From the cell containing the given text, extract its center point as (X, Y) coordinate. 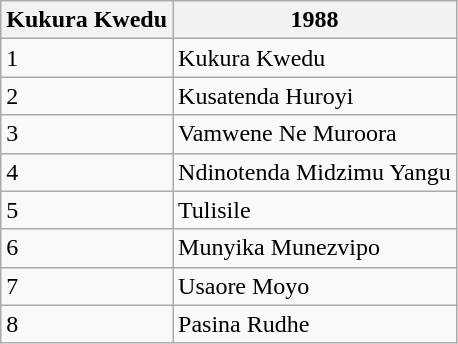
Usaore Moyo (315, 286)
6 (87, 248)
Kusatenda Huroyi (315, 96)
1988 (315, 20)
Vamwene Ne Muroora (315, 134)
Ndinotenda Midzimu Yangu (315, 172)
1 (87, 58)
7 (87, 286)
Pasina Rudhe (315, 324)
3 (87, 134)
Tulisile (315, 210)
Munyika Munezvipo (315, 248)
4 (87, 172)
5 (87, 210)
8 (87, 324)
2 (87, 96)
